Scan for the cell matching the given text and deliver its [X, Y] coordinate at center. 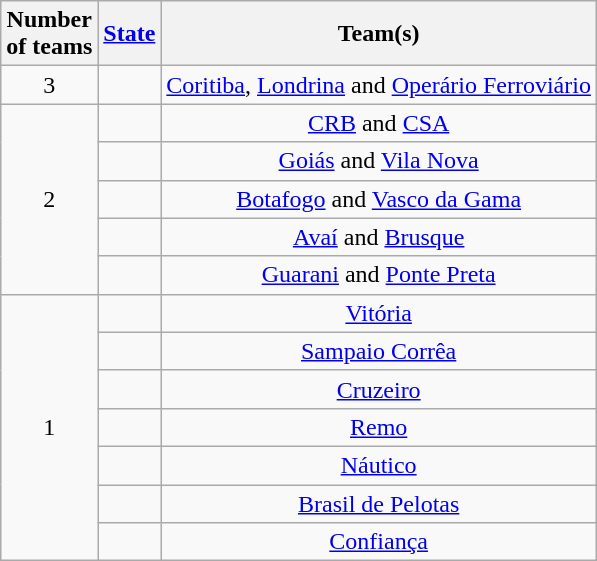
Cruzeiro [379, 389]
Botafogo and Vasco da Gama [379, 199]
Coritiba, Londrina and Operário Ferroviário [379, 85]
Team(s) [379, 34]
Náutico [379, 465]
Guarani and Ponte Preta [379, 275]
Remo [379, 427]
1 [50, 427]
Sampaio Corrêa [379, 351]
Numberof teams [50, 34]
Avaí and Brusque [379, 237]
Confiança [379, 542]
State [130, 34]
Brasil de Pelotas [379, 503]
Vitória [379, 313]
Goiás and Vila Nova [379, 161]
2 [50, 199]
CRB and CSA [379, 123]
3 [50, 85]
